Extract the (X, Y) coordinate from the center of the cell holding the provided text.  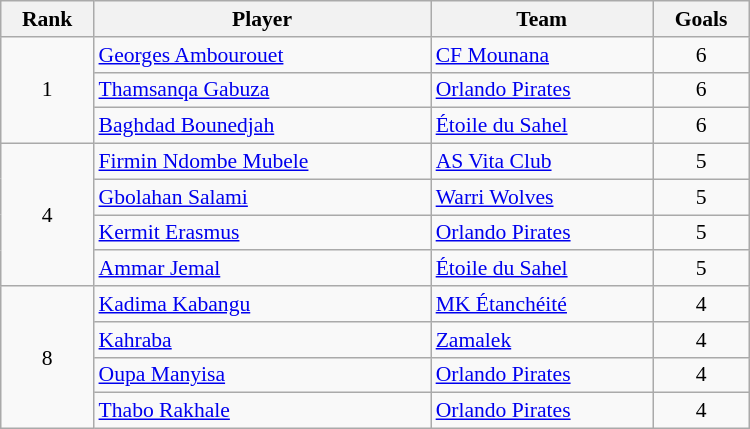
Firmin Ndombe Mubele (262, 162)
8 (48, 357)
Thamsanqa Gabuza (262, 90)
Oupa Manyisa (262, 375)
Baghdad Bounedjah (262, 126)
Thabo Rakhale (262, 411)
Warri Wolves (542, 197)
Georges Ambourouet (262, 55)
Goals (701, 19)
Player (262, 19)
Rank (48, 19)
1 (48, 90)
Gbolahan Salami (262, 197)
MK Étanchéité (542, 304)
AS Vita Club (542, 162)
Zamalek (542, 340)
Kermit Erasmus (262, 233)
Kadima Kabangu (262, 304)
Team (542, 19)
Kahraba (262, 340)
Ammar Jemal (262, 269)
CF Mounana (542, 55)
